For the text-containing cell, return its midpoint in (x, y) coordinate format. 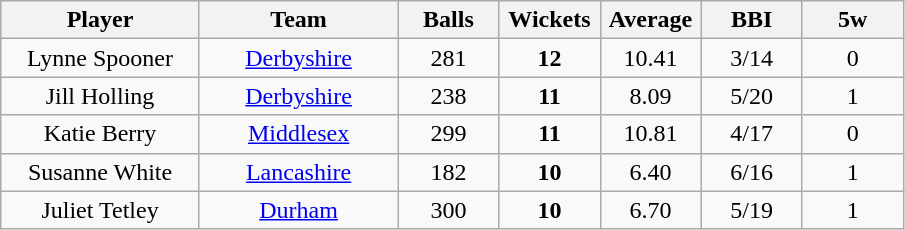
6.70 (650, 210)
6.40 (650, 172)
12 (550, 58)
BBI (752, 20)
6/16 (752, 172)
5w (852, 20)
Durham (298, 210)
Juliet Tetley (100, 210)
5/19 (752, 210)
Middlesex (298, 134)
3/14 (752, 58)
4/17 (752, 134)
Susanne White (100, 172)
Wickets (550, 20)
Player (100, 20)
Katie Berry (100, 134)
10.41 (650, 58)
Jill Holling (100, 96)
Average (650, 20)
299 (448, 134)
182 (448, 172)
8.09 (650, 96)
238 (448, 96)
Lancashire (298, 172)
10.81 (650, 134)
300 (448, 210)
Team (298, 20)
Balls (448, 20)
5/20 (752, 96)
Lynne Spooner (100, 58)
281 (448, 58)
